Determine the (x, y) coordinate at the center of the cell enclosing the given text.  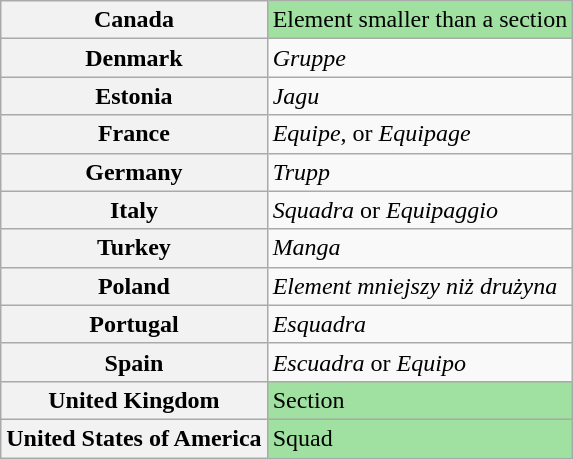
Squadra or Equipaggio (420, 210)
Estonia (134, 96)
Spain (134, 362)
Gruppe (420, 58)
United States of America (134, 438)
Esquadra (420, 324)
France (134, 134)
Canada (134, 20)
Italy (134, 210)
United Kingdom (134, 400)
Squad (420, 438)
Escuadra or Equipo (420, 362)
Turkey (134, 248)
Section (420, 400)
Element mniejszy niż drużyna (420, 286)
Portugal (134, 324)
Germany (134, 172)
Jagu (420, 96)
Trupp (420, 172)
Manga (420, 248)
Denmark (134, 58)
Equipe, or Equipage (420, 134)
Poland (134, 286)
Element smaller than a section (420, 20)
